Detect which cell encompasses the target text, then output its (X, Y) center coordinate. 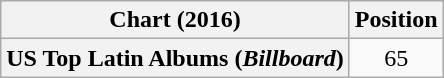
Chart (2016) (176, 20)
US Top Latin Albums (Billboard) (176, 58)
65 (396, 58)
Position (396, 20)
